Determine the (x, y) coordinate at the center of the cell enclosing the given text.  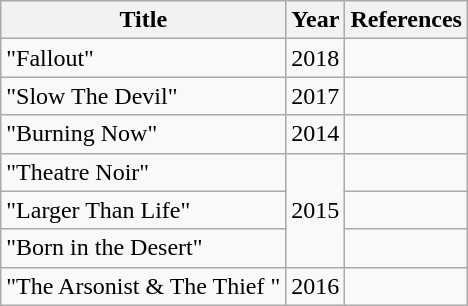
"Fallout" (144, 58)
"Slow The Devil" (144, 96)
"Larger Than Life" (144, 210)
2016 (316, 286)
2018 (316, 58)
"The Arsonist & The Thief " (144, 286)
2015 (316, 210)
References (406, 20)
Year (316, 20)
2017 (316, 96)
2014 (316, 134)
"Burning Now" (144, 134)
"Theatre Noir" (144, 172)
Title (144, 20)
"Born in the Desert" (144, 248)
